Capture the cell that displays the provided text and extract its (X, Y) central coordinate. 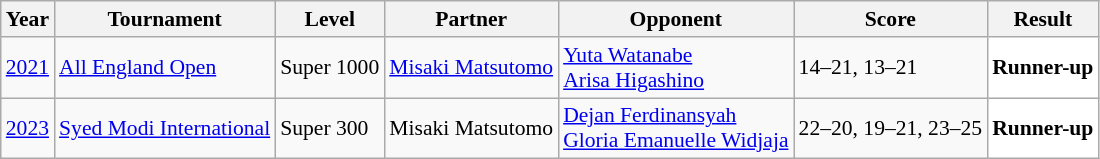
Partner (471, 19)
22–20, 19–21, 23–25 (891, 128)
Syed Modi International (164, 128)
All England Open (164, 68)
Dejan Ferdinansyah Gloria Emanuelle Widjaja (676, 128)
2023 (28, 128)
Year (28, 19)
Level (330, 19)
Result (1042, 19)
Tournament (164, 19)
Super 300 (330, 128)
Opponent (676, 19)
Yuta Watanabe Arisa Higashino (676, 68)
14–21, 13–21 (891, 68)
2021 (28, 68)
Score (891, 19)
Super 1000 (330, 68)
